Find where the given text appears and provide that cell's center as [X, Y] coordinate. 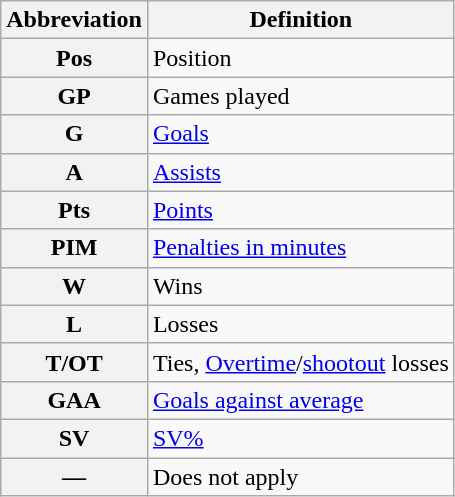
Goals [300, 134]
Goals against average [300, 400]
Pos [74, 58]
SV [74, 438]
T/OT [74, 362]
Games played [300, 96]
Does not apply [300, 477]
Position [300, 58]
Definition [300, 20]
L [74, 324]
Abbreviation [74, 20]
Pts [74, 210]
— [74, 477]
W [74, 286]
Assists [300, 172]
G [74, 134]
SV% [300, 438]
Ties, Overtime/shootout losses [300, 362]
GAA [74, 400]
Points [300, 210]
GP [74, 96]
Losses [300, 324]
Wins [300, 286]
A [74, 172]
PIM [74, 248]
Penalties in minutes [300, 248]
